Find where the given text appears and provide that cell's center as [X, Y] coordinate. 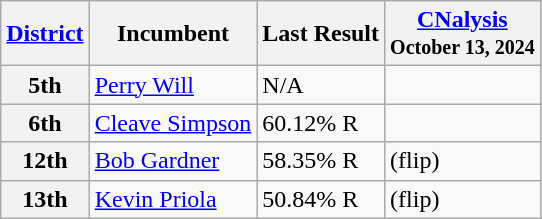
50.84% R [321, 199]
Perry Will [173, 85]
Bob Gardner [173, 161]
5th [45, 85]
Last Result [321, 34]
58.35% R [321, 161]
Kevin Priola [173, 199]
Incumbent [173, 34]
6th [45, 123]
13th [45, 199]
Cleave Simpson [173, 123]
N/A [321, 85]
District [45, 34]
12th [45, 161]
CNalysisOctober 13, 2024 [463, 34]
60.12% R [321, 123]
